Provide the [X, Y] coordinate of the cell's center where the given text is located.  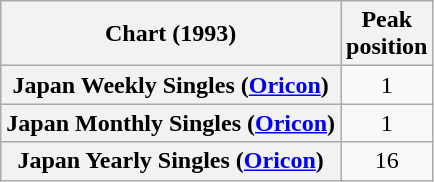
Japan Weekly Singles (Oricon) [171, 85]
16 [387, 161]
Japan Monthly Singles (Oricon) [171, 123]
Japan Yearly Singles (Oricon) [171, 161]
Peakposition [387, 34]
Chart (1993) [171, 34]
